Detect which cell encompasses the target text, then output its [X, Y] center coordinate. 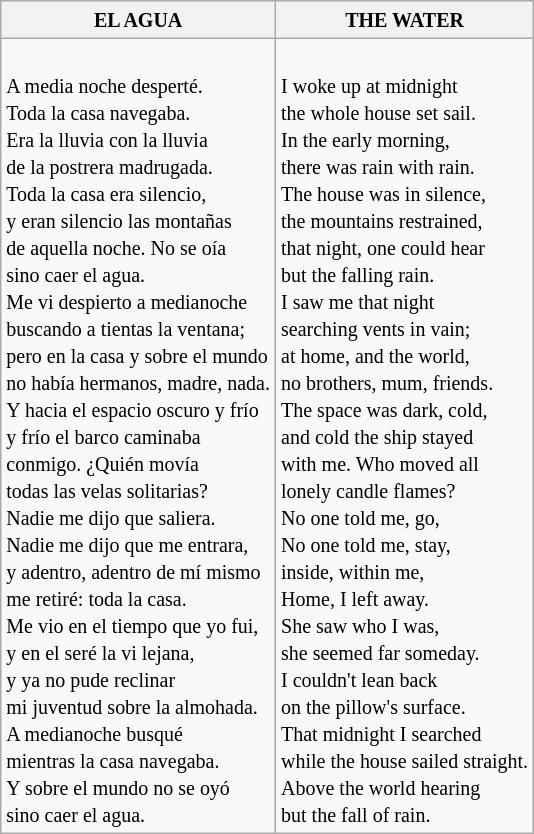
THE WATER [405, 20]
EL AGUA [138, 20]
